Search for the cell housing the specified text and yield its (X, Y) center coordinate. 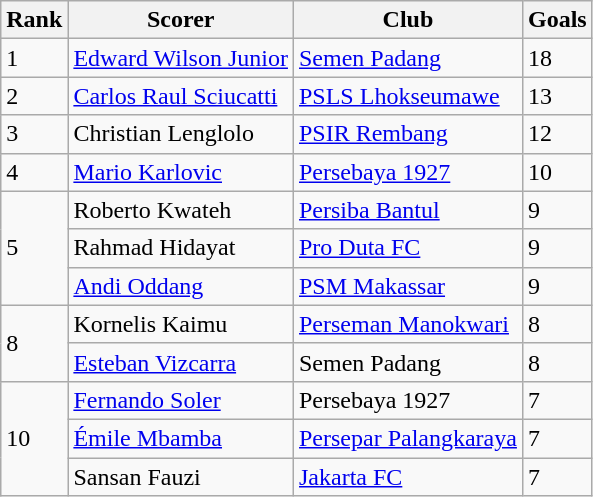
Christian Lenglolo (181, 134)
Roberto Kwateh (181, 210)
Émile Mbamba (181, 438)
3 (34, 134)
Goals (557, 20)
Persepar Palangkaraya (408, 438)
Carlos Raul Sciucatti (181, 96)
13 (557, 96)
Club (408, 20)
Sansan Fauzi (181, 477)
1 (34, 58)
12 (557, 134)
5 (34, 248)
PSLS Lhokseumawe (408, 96)
Edward Wilson Junior (181, 58)
Andi Oddang (181, 286)
Jakarta FC (408, 477)
Rank (34, 20)
18 (557, 58)
Perseman Manokwari (408, 324)
Fernando Soler (181, 400)
Pro Duta FC (408, 248)
PSM Makassar (408, 286)
Persiba Bantul (408, 210)
Rahmad Hidayat (181, 248)
PSIR Rembang (408, 134)
2 (34, 96)
4 (34, 172)
Esteban Vizcarra (181, 362)
Mario Karlovic (181, 172)
Kornelis Kaimu (181, 324)
Scorer (181, 20)
